Pinpoint the cell where the given text exists, returning its (x, y) midpoint coordinate. 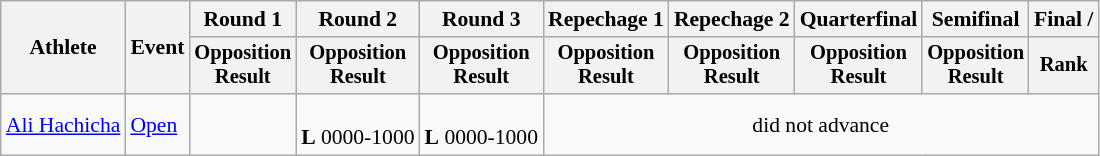
Event (157, 48)
Repechage 2 (732, 19)
Round 2 (358, 19)
Final / (1064, 19)
Round 1 (242, 19)
did not advance (820, 124)
Round 3 (482, 19)
Open (157, 124)
Semifinal (976, 19)
Ali Hachicha (64, 124)
Athlete (64, 48)
Quarterfinal (859, 19)
Repechage 1 (606, 19)
Rank (1064, 66)
